Identify which cell holds the provided text, then report its [x, y] central coordinate. 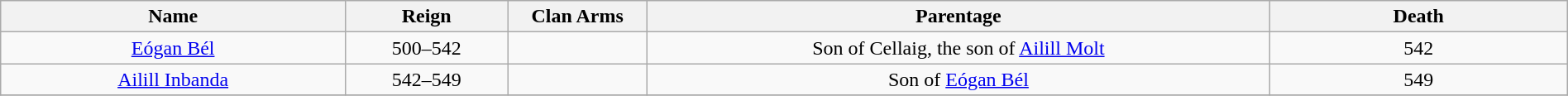
Son of Cellaig, the son of Ailill Molt [958, 48]
542 [1418, 48]
Death [1418, 17]
549 [1418, 79]
Ailill Inbanda [174, 79]
Eógan Bél [174, 48]
Parentage [958, 17]
Clan Arms [577, 17]
500–542 [427, 48]
Son of Eógan Bél [958, 79]
Reign [427, 17]
Name [174, 17]
542–549 [427, 79]
